Scan for the cell matching the given text and deliver its (x, y) coordinate at center. 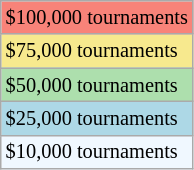
$25,000 tournaments (97, 118)
$100,000 tournaments (97, 17)
$10,000 tournaments (97, 152)
$50,000 tournaments (97, 85)
$75,000 tournaments (97, 51)
